Scan for the cell matching the given text and deliver its [x, y] coordinate at center. 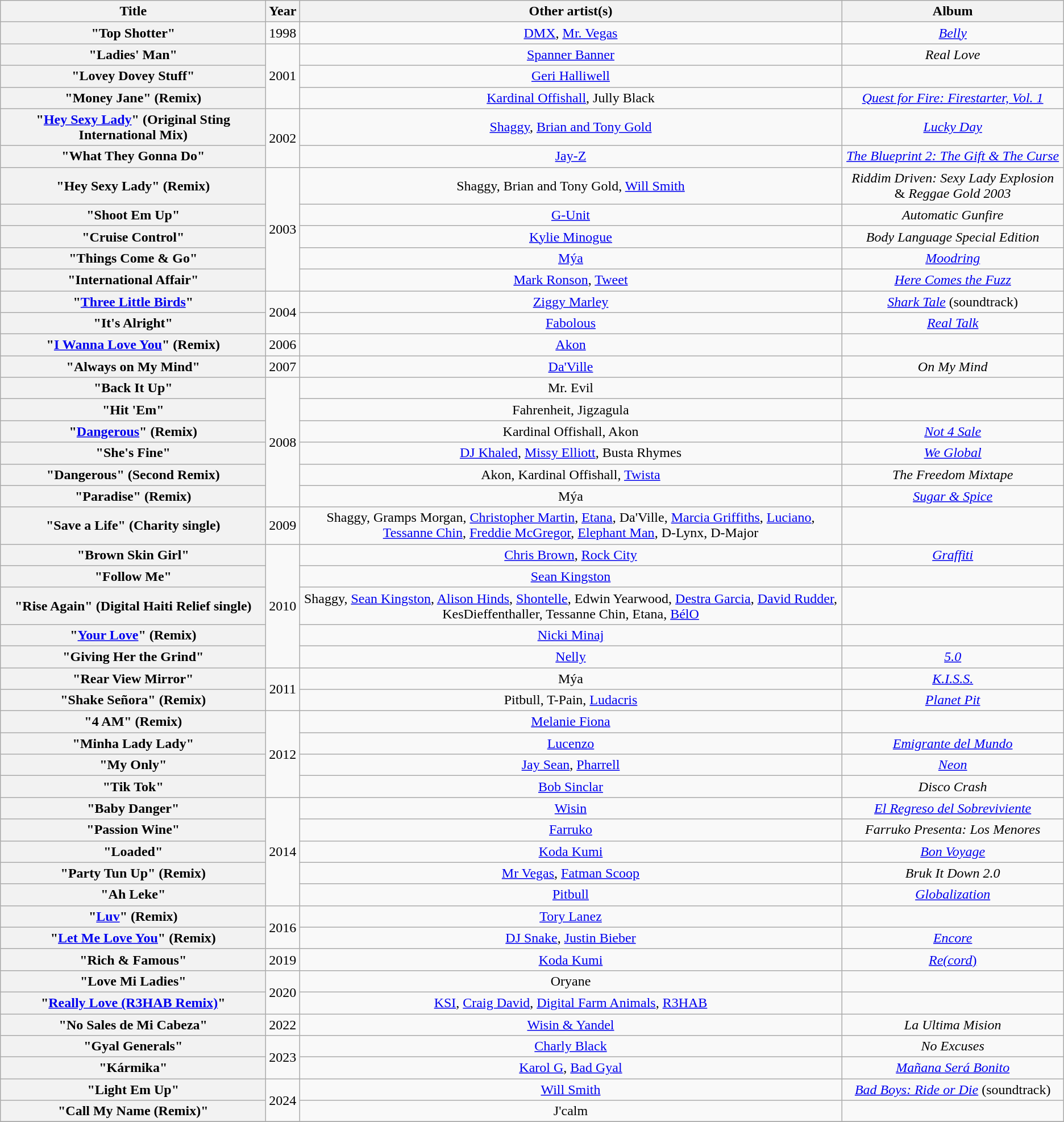
"Cruise Control" [133, 236]
"Ah Leke" [133, 895]
Mañana Será Bonito [953, 1068]
"She's Fine" [133, 453]
Will Smith [571, 1090]
2010 [283, 606]
"Dangerous" (Remix) [133, 431]
Sean Kingston [571, 576]
The Blueprint 2: The Gift & The Curse [953, 156]
"Call My Name (Remix)" [133, 1111]
Jay-Z [571, 156]
"Rear View Mirror" [133, 678]
"It's Alright" [133, 323]
La Ultima Mision [953, 1025]
Jay Sean, Pharrell [571, 765]
"Love Mi Ladies" [133, 981]
2023 [283, 1057]
"Things Come & Go" [133, 258]
We Global [953, 453]
Nicki Minaj [571, 635]
Melanie Fiona [571, 722]
"Passion Wine" [133, 830]
Other artist(s) [571, 11]
Year [283, 11]
Shaggy, Sean Kingston, Alison Hinds, Shontelle, Edwin Yearwood, Destra Garcia, David Rudder, KesDieffenthaller, Tessanne Chin, Etana, BélO [571, 606]
Title [133, 11]
"Lovey Dovey Stuff" [133, 76]
Nelly [571, 656]
Pitbull [571, 895]
"Let Me Love You" (Remix) [133, 938]
K.I.S.S. [953, 678]
2012 [283, 754]
Mr. Evil [571, 388]
Belly [953, 33]
G-Unit [571, 215]
Wisin & Yandel [571, 1025]
Kardinal Offishall, Jully Black [571, 98]
"Rise Again" (Digital Haiti Relief single) [133, 606]
Bob Sinclar [571, 787]
"Shoot Em Up" [133, 215]
Oryane [571, 981]
Here Comes the Fuzz [953, 280]
"Baby Danger" [133, 808]
Spanner Banner [571, 55]
"Party Tun Up" (Remix) [133, 873]
Kylie Minogue [571, 236]
Lucenzo [571, 743]
Geri Halliwell [571, 76]
2003 [283, 228]
Not 4 Sale [953, 431]
Planet Pit [953, 700]
5.0 [953, 656]
Charly Black [571, 1046]
The Freedom Mixtape [953, 475]
"Kármika" [133, 1068]
2019 [283, 959]
"Dangerous" (Second Remix) [133, 475]
Ziggy Marley [571, 302]
Encore [953, 938]
"What They Gonna Do" [133, 156]
"Shake Señora" (Remix) [133, 700]
"No Sales de Mi Cabeza" [133, 1025]
Farruko [571, 830]
Fabolous [571, 323]
Akon [571, 345]
Bad Boys: Ride or Die (soundtrack) [953, 1090]
Wisin [571, 808]
2024 [283, 1100]
Shaggy, Gramps Morgan, Christopher Martin, Etana, Da'Ville, Marcia Griffiths, Luciano, Tessanne Chin, Freddie McGregor, Elephant Man, D-Lynx, D-Major [571, 525]
"Rich & Famous" [133, 959]
Shaggy, Brian and Tony Gold, Will Smith [571, 185]
"Three Little Birds" [133, 302]
Bruk It Down 2.0 [953, 873]
Moodring [953, 258]
Quest for Fire: Firestarter, Vol. 1 [953, 98]
"Your Love" (Remix) [133, 635]
Pitbull, T-Pain, Ludacris [571, 700]
Tory Lanez [571, 916]
"Gyal Generals" [133, 1046]
DJ Snake, Justin Bieber [571, 938]
Mark Ronson, Tweet [571, 280]
Fahrenheit, Jigzagula [571, 410]
"My Only" [133, 765]
Chris Brown, Rock City [571, 555]
"Always on My Mind" [133, 367]
Riddim Driven: Sexy Lady Explosion & Reggae Gold 2003 [953, 185]
"Hey Sexy Lady" (Original Sting International Mix) [133, 127]
El Regreso del Sobreviviente [953, 808]
2009 [283, 525]
2011 [283, 689]
No Excuses [953, 1046]
2004 [283, 313]
Emigrante del Mundo [953, 743]
"Ladies' Man" [133, 55]
2002 [283, 138]
Mr Vegas, Fatman Scoop [571, 873]
Automatic Gunfire [953, 215]
Da'Ville [571, 367]
Farruko Presenta: Los Menores [953, 830]
2006 [283, 345]
Album [953, 11]
"Money Jane" (Remix) [133, 98]
On My Mind [953, 367]
Real Talk [953, 323]
Kardinal Offishall, Akon [571, 431]
Globalization [953, 895]
Sugar & Spice [953, 496]
"Really Love (R3HAB Remix)" [133, 1003]
"Light Em Up" [133, 1090]
"Brown Skin Girl" [133, 555]
Lucky Day [953, 127]
Graffiti [953, 555]
"Paradise" (Remix) [133, 496]
"Giving Her the Grind" [133, 656]
Akon, Kardinal Offishall, Twista [571, 475]
"International Affair" [133, 280]
Neon [953, 765]
"Save a Life" (Charity single) [133, 525]
Disco Crash [953, 787]
DJ Khaled, Missy Elliott, Busta Rhymes [571, 453]
"Minha Lady Lady" [133, 743]
Re(cord) [953, 959]
"Back It Up" [133, 388]
"4 AM" (Remix) [133, 722]
DMX, Mr. Vegas [571, 33]
2020 [283, 992]
"Luv" (Remix) [133, 916]
2016 [283, 927]
"Tik Tok" [133, 787]
Shark Tale (soundtrack) [953, 302]
1998 [283, 33]
Body Language Special Edition [953, 236]
2001 [283, 76]
2007 [283, 367]
"Follow Me" [133, 576]
Bon Voyage [953, 851]
"I Wanna Love You" (Remix) [133, 345]
"Hit 'Em" [133, 410]
2022 [283, 1025]
2008 [283, 442]
Shaggy, Brian and Tony Gold [571, 127]
J'calm [571, 1111]
2014 [283, 851]
"Loaded" [133, 851]
Karol G, Bad Gyal [571, 1068]
KSI, Craig David, Digital Farm Animals, R3HAB [571, 1003]
"Hey Sexy Lady" (Remix) [133, 185]
Real Love [953, 55]
"Top Shotter" [133, 33]
